Detect which cell encompasses the target text, then output its (X, Y) center coordinate. 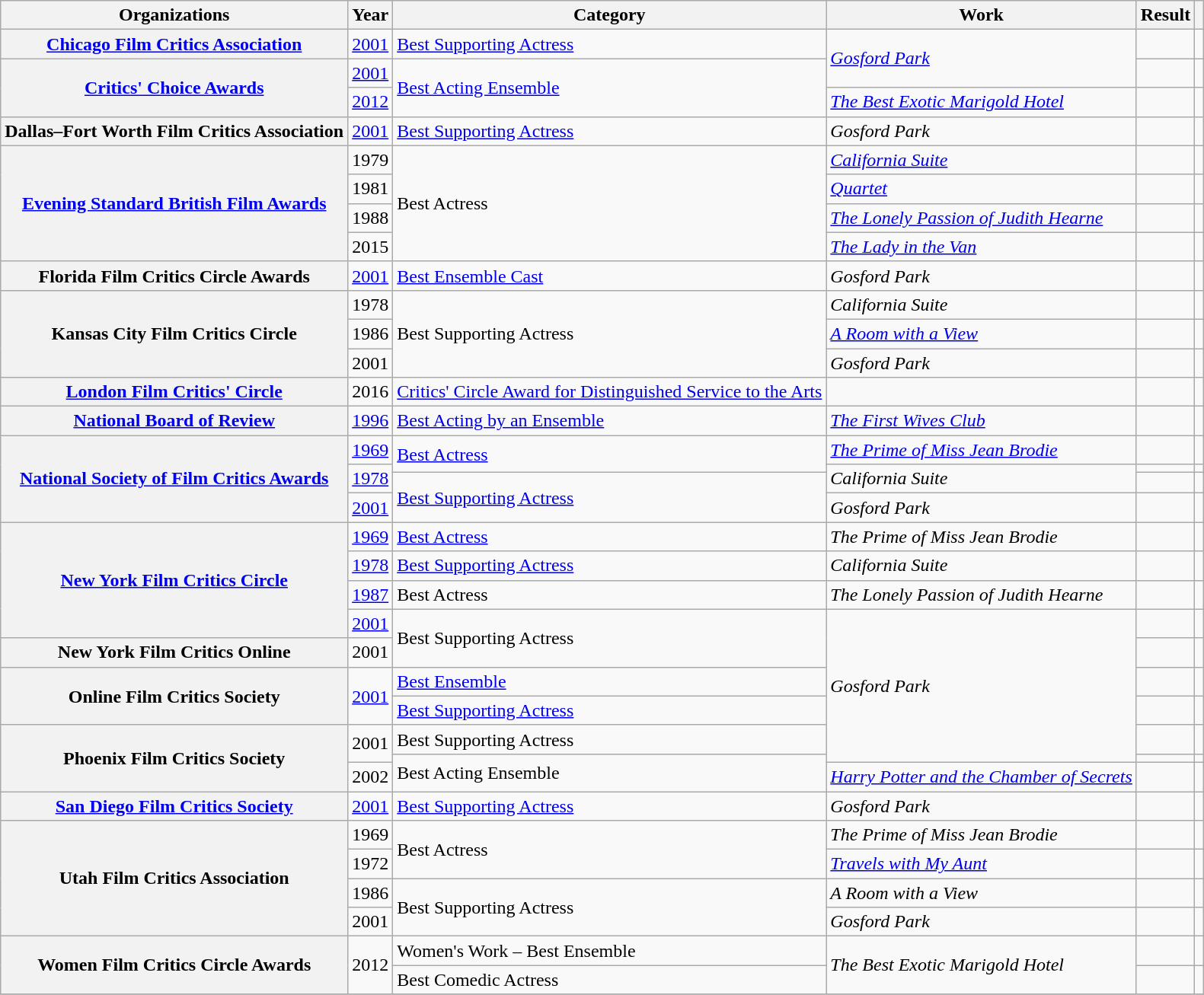
The Lady in the Van (981, 247)
Dallas–Fort Worth Film Critics Association (174, 131)
1972 (370, 864)
San Diego Film Critics Society (174, 806)
The First Wives Club (981, 421)
Kansas City Film Critics Circle (174, 333)
Phoenix Film Critics Society (174, 758)
1988 (370, 218)
London Film Critics' Circle (174, 392)
Women Film Critics Circle Awards (174, 965)
Result (1165, 15)
Florida Film Critics Circle Awards (174, 276)
1979 (370, 160)
Critics' Circle Award for Distinguished Service to the Arts (609, 392)
Harry Potter and the Chamber of Secrets (981, 777)
2002 (370, 777)
Best Ensemble Cast (609, 276)
Best Ensemble (609, 681)
2015 (370, 247)
Women's Work – Best Ensemble (609, 951)
Chicago Film Critics Association (174, 44)
National Board of Review (174, 421)
Category (609, 15)
Year (370, 15)
Evening Standard British Film Awards (174, 203)
Best Comedic Actress (609, 980)
Organizations (174, 15)
Quartet (981, 189)
1996 (370, 421)
Work (981, 15)
Online Film Critics Society (174, 696)
1981 (370, 189)
2016 (370, 392)
New York Film Critics Online (174, 652)
Best Acting by an Ensemble (609, 421)
Travels with My Aunt (981, 864)
Utah Film Critics Association (174, 879)
National Society of Film Critics Awards (174, 479)
New York Film Critics Circle (174, 580)
1987 (370, 595)
Critics' Choice Awards (174, 88)
